Extract the [x, y] coordinate from the center of the cell holding the provided text.  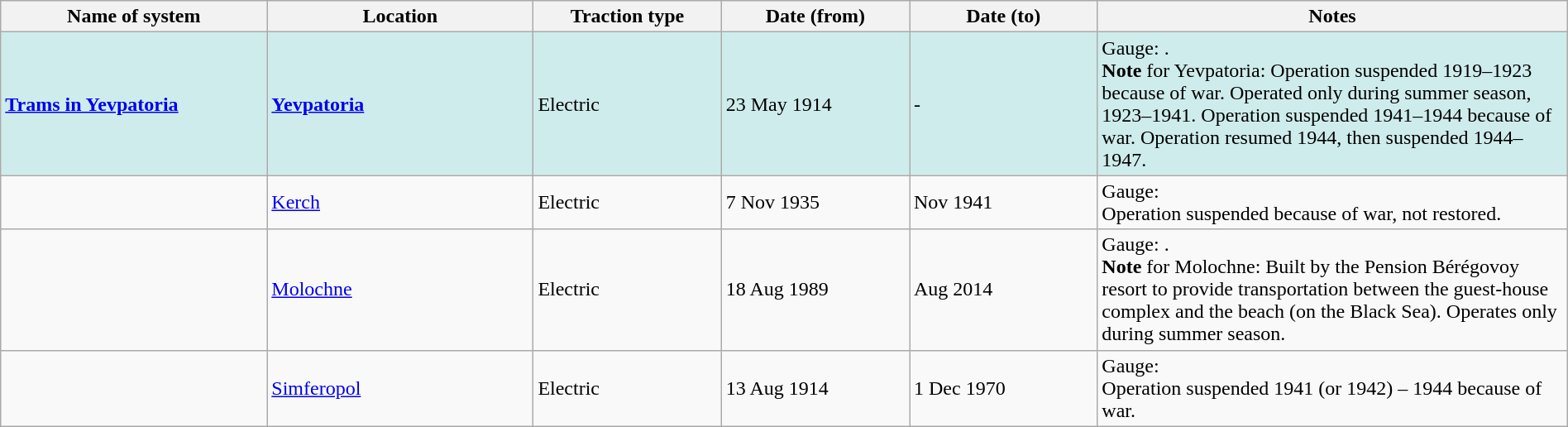
Traction type [627, 17]
23 May 1914 [815, 104]
Molochne [400, 290]
7 Nov 1935 [815, 202]
Gauge: Operation suspended 1941 (or 1942) – 1944 because of war. [1332, 388]
Kerch [400, 202]
13 Aug 1914 [815, 388]
Simferopol [400, 388]
Name of system [134, 17]
Trams in Yevpatoria [134, 104]
Yevpatoria [400, 104]
1 Dec 1970 [1004, 388]
18 Aug 1989 [815, 290]
Notes [1332, 17]
Date (to) [1004, 17]
Aug 2014 [1004, 290]
Nov 1941 [1004, 202]
- [1004, 104]
Location [400, 17]
Date (from) [815, 17]
Gauge: Operation suspended because of war, not restored. [1332, 202]
